Identify which cell holds the provided text, then report its (X, Y) central coordinate. 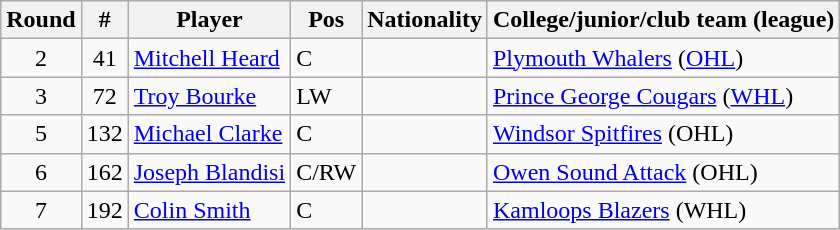
LW (326, 96)
2 (41, 58)
192 (104, 210)
Round (41, 20)
6 (41, 172)
Player (209, 20)
Colin Smith (209, 210)
Kamloops Blazers (WHL) (663, 210)
Troy Bourke (209, 96)
Plymouth Whalers (OHL) (663, 58)
5 (41, 134)
3 (41, 96)
132 (104, 134)
7 (41, 210)
Michael Clarke (209, 134)
72 (104, 96)
Pos (326, 20)
41 (104, 58)
C/RW (326, 172)
College/junior/club team (league) (663, 20)
Nationality (425, 20)
Prince George Cougars (WHL) (663, 96)
Windsor Spitfires (OHL) (663, 134)
# (104, 20)
Owen Sound Attack (OHL) (663, 172)
Joseph Blandisi (209, 172)
Mitchell Heard (209, 58)
162 (104, 172)
